From the cell containing the given text, extract its center point as (X, Y) coordinate. 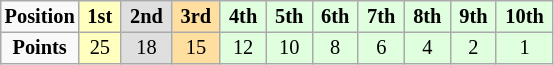
25 (100, 48)
9th (473, 17)
7th (381, 17)
10 (289, 48)
2 (473, 48)
6 (381, 48)
5th (289, 17)
4 (427, 48)
4th (243, 17)
6th (335, 17)
8 (335, 48)
15 (196, 48)
10th (524, 17)
Position (40, 17)
1 (524, 48)
18 (146, 48)
3rd (196, 17)
8th (427, 17)
1st (100, 17)
Points (40, 48)
2nd (146, 17)
12 (243, 48)
